Search for the cell housing the specified text and yield its [X, Y] center coordinate. 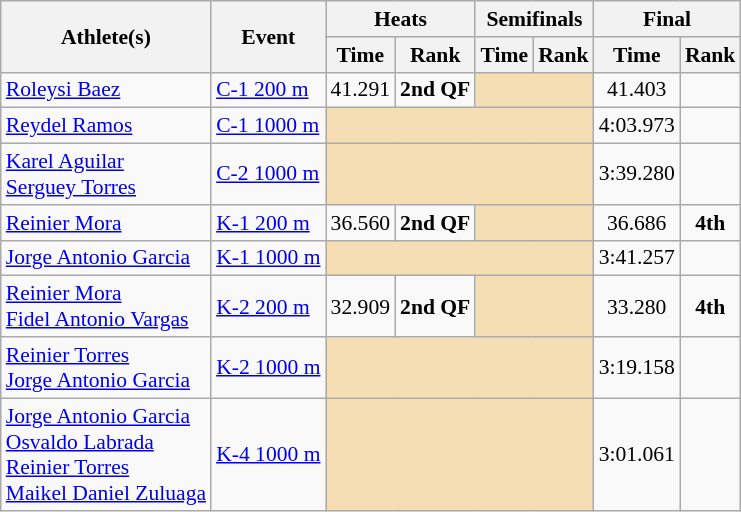
Roleysi Baez [106, 90]
36.686 [637, 223]
Reinier TorresJorge Antonio Garcia [106, 368]
K-4 1000 m [268, 454]
33.280 [637, 306]
K-2 200 m [268, 306]
4:03.973 [637, 126]
Event [268, 36]
Karel AguilarSerguey Torres [106, 174]
36.560 [360, 223]
3:01.061 [637, 454]
C-1 1000 m [268, 126]
Reinier MoraFidel Antonio Vargas [106, 306]
Final [668, 19]
41.403 [637, 90]
Athlete(s) [106, 36]
K-1 1000 m [268, 258]
41.291 [360, 90]
Jorge Antonio Garcia [106, 258]
Reinier Mora [106, 223]
3:19.158 [637, 368]
3:39.280 [637, 174]
3:41.257 [637, 258]
C-2 1000 m [268, 174]
Heats [401, 19]
K-2 1000 m [268, 368]
Jorge Antonio GarciaOsvaldo LabradaReinier TorresMaikel Daniel Zuluaga [106, 454]
Reydel Ramos [106, 126]
32.909 [360, 306]
C-1 200 m [268, 90]
K-1 200 m [268, 223]
Semifinals [534, 19]
